From the cell containing the given text, extract its center point as [X, Y] coordinate. 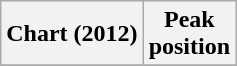
Chart (2012) [72, 34]
Peakposition [189, 34]
